For the text-containing cell, return its midpoint in (x, y) coordinate format. 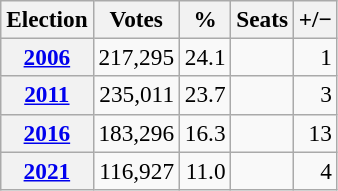
116,927 (136, 170)
2016 (47, 133)
24.1 (205, 57)
1 (315, 57)
13 (315, 133)
16.3 (205, 133)
23.7 (205, 95)
11.0 (205, 170)
2021 (47, 170)
235,011 (136, 95)
4 (315, 170)
% (205, 19)
183,296 (136, 133)
+/− (315, 19)
Seats (262, 19)
217,295 (136, 57)
Votes (136, 19)
Election (47, 19)
2006 (47, 57)
3 (315, 95)
2011 (47, 95)
